Identify which cell holds the provided text, then report its [x, y] central coordinate. 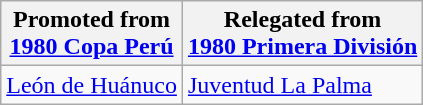
León de Huánuco [92, 85]
Juventud La Palma [302, 85]
Promoted from1980 Copa Perú [92, 34]
Relegated from1980 Primera División [302, 34]
